Capture the cell that displays the provided text and extract its (x, y) central coordinate. 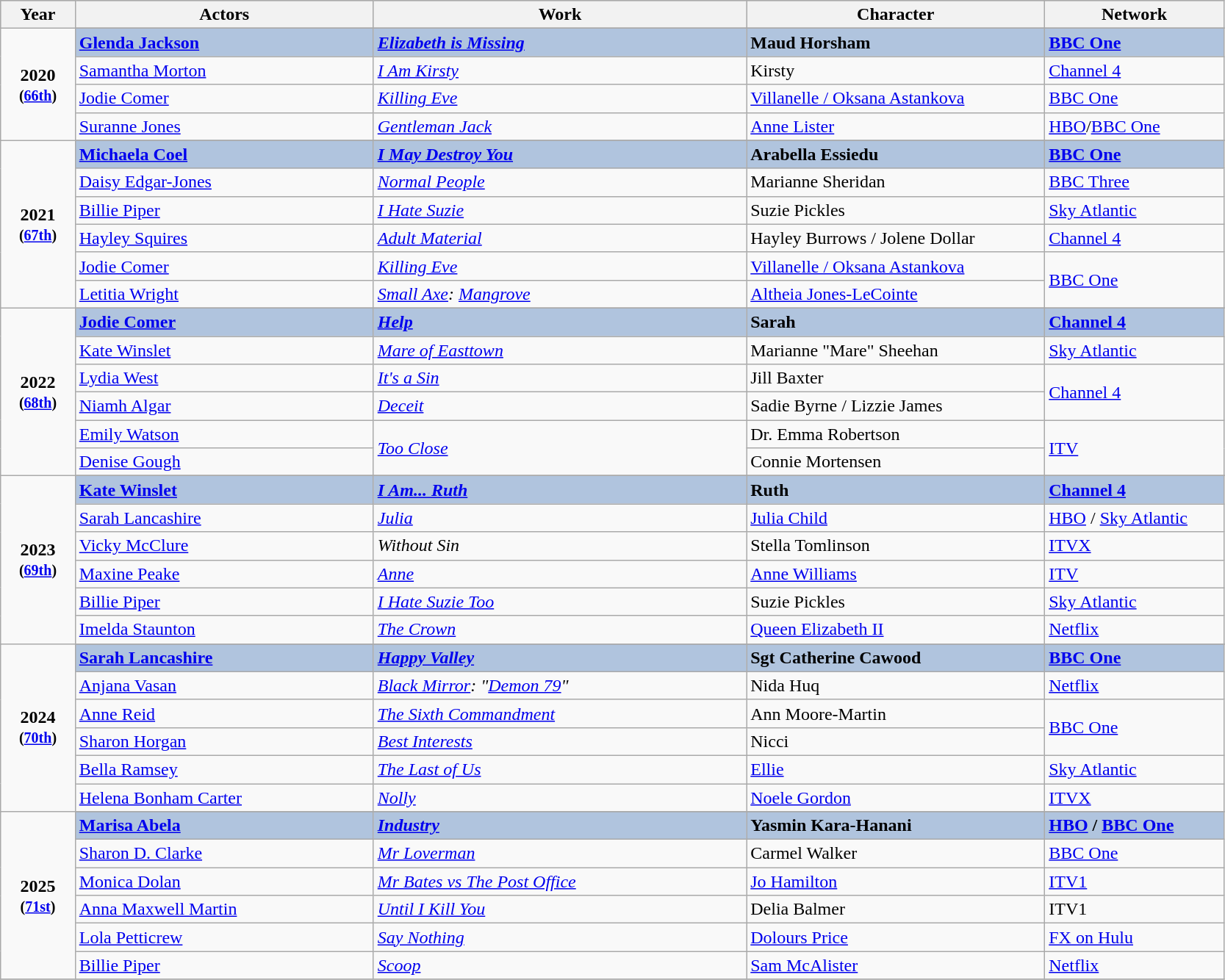
Vicky McClure (224, 546)
Samantha Morton (224, 71)
Adult Material (560, 238)
Emily Watson (224, 434)
Small Axe: Mangrove (560, 294)
Michaela Coel (224, 154)
2020 (66th) (38, 84)
Jill Baxter (896, 378)
Gentleman Jack (560, 126)
Marisa Abela (224, 826)
FX on Hulu (1135, 937)
BBC Three (1135, 182)
Imelda Staunton (224, 630)
Niamh Algar (224, 406)
Yasmin Kara-Hanani (896, 826)
2024 (70th) (38, 727)
Julia Child (896, 518)
Sgt Catherine Cawood (896, 657)
Arabella Essiedu (896, 154)
2025 (71st) (38, 896)
Mr Bates vs The Post Office (560, 882)
Nolly (560, 797)
Helena Bonham Carter (224, 797)
Black Mirror: "Demon 79" (560, 685)
Letitia Wright (224, 294)
Ellie (896, 769)
Say Nothing (560, 937)
Anjana Vasan (224, 685)
2022 (68th) (38, 392)
Work (560, 15)
Altheia Jones-LeCointe (896, 294)
Sam McAlister (896, 965)
Without Sin (560, 546)
Queen Elizabeth II (896, 630)
I May Destroy You (560, 154)
Dolours Price (896, 937)
Anne Williams (896, 574)
Glenda Jackson (224, 43)
It's a Sin (560, 378)
Kirsty (896, 71)
Character (896, 15)
Marianne Sheridan (896, 182)
Year (38, 15)
Anne Reid (224, 713)
Daisy Edgar-Jones (224, 182)
Delia Balmer (896, 909)
Hayley Burrows / Jolene Dollar (896, 238)
Until I Kill You (560, 909)
Denise Gough (224, 462)
Lola Petticrew (224, 937)
Nicci (896, 741)
2021 (67th) (38, 224)
The Last of Us (560, 769)
Help (560, 322)
The Crown (560, 630)
Anna Maxwell Martin (224, 909)
Deceit (560, 406)
Marianne "Mare" Sheehan (896, 350)
Sharon Horgan (224, 741)
HBO/BBC One (1135, 126)
Anne (560, 574)
I Hate Suzie (560, 210)
Mr Loverman (560, 854)
Ann Moore-Martin (896, 713)
Normal People (560, 182)
Maxine Peake (224, 574)
Monica Dolan (224, 882)
HBO / BBC One (1135, 826)
Connie Mortensen (896, 462)
I Hate Suzie Too (560, 602)
Too Close (560, 448)
Dr. Emma Robertson (896, 434)
Jo Hamilton (896, 882)
HBO / Sky Atlantic (1135, 518)
Ruth (896, 490)
Bella Ramsey (224, 769)
Stella Tomlinson (896, 546)
Mare of Easttown (560, 350)
Noele Gordon (896, 797)
Anne Lister (896, 126)
The Sixth Commandment (560, 713)
Lydia West (224, 378)
Hayley Squires (224, 238)
I Am Kirsty (560, 71)
Sharon D. Clarke (224, 854)
Industry (560, 826)
Network (1135, 15)
Scoop (560, 965)
Maud Horsham (896, 43)
Nida Huq (896, 685)
Elizabeth is Missing (560, 43)
I Am... Ruth (560, 490)
Julia (560, 518)
Carmel Walker (896, 854)
2023 (69th) (38, 560)
Happy Valley (560, 657)
Sadie Byrne / Lizzie James (896, 406)
Suranne Jones (224, 126)
Sarah (896, 322)
Best Interests (560, 741)
Actors (224, 15)
